Find where the given text appears and provide that cell's center as (x, y) coordinate. 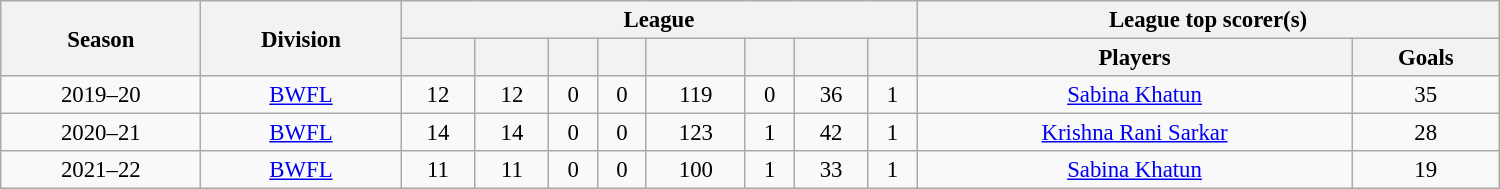
Season (101, 38)
100 (696, 170)
33 (831, 170)
League (659, 20)
Division (301, 38)
28 (1426, 133)
2021–22 (101, 170)
36 (831, 95)
123 (696, 133)
119 (696, 95)
35 (1426, 95)
42 (831, 133)
2019–20 (101, 95)
19 (1426, 170)
Players (1135, 58)
Krishna Rani Sarkar (1135, 133)
Goals (1426, 58)
League top scorer(s) (1208, 20)
2020–21 (101, 133)
